For the text-containing cell, return its midpoint in [X, Y] coordinate format. 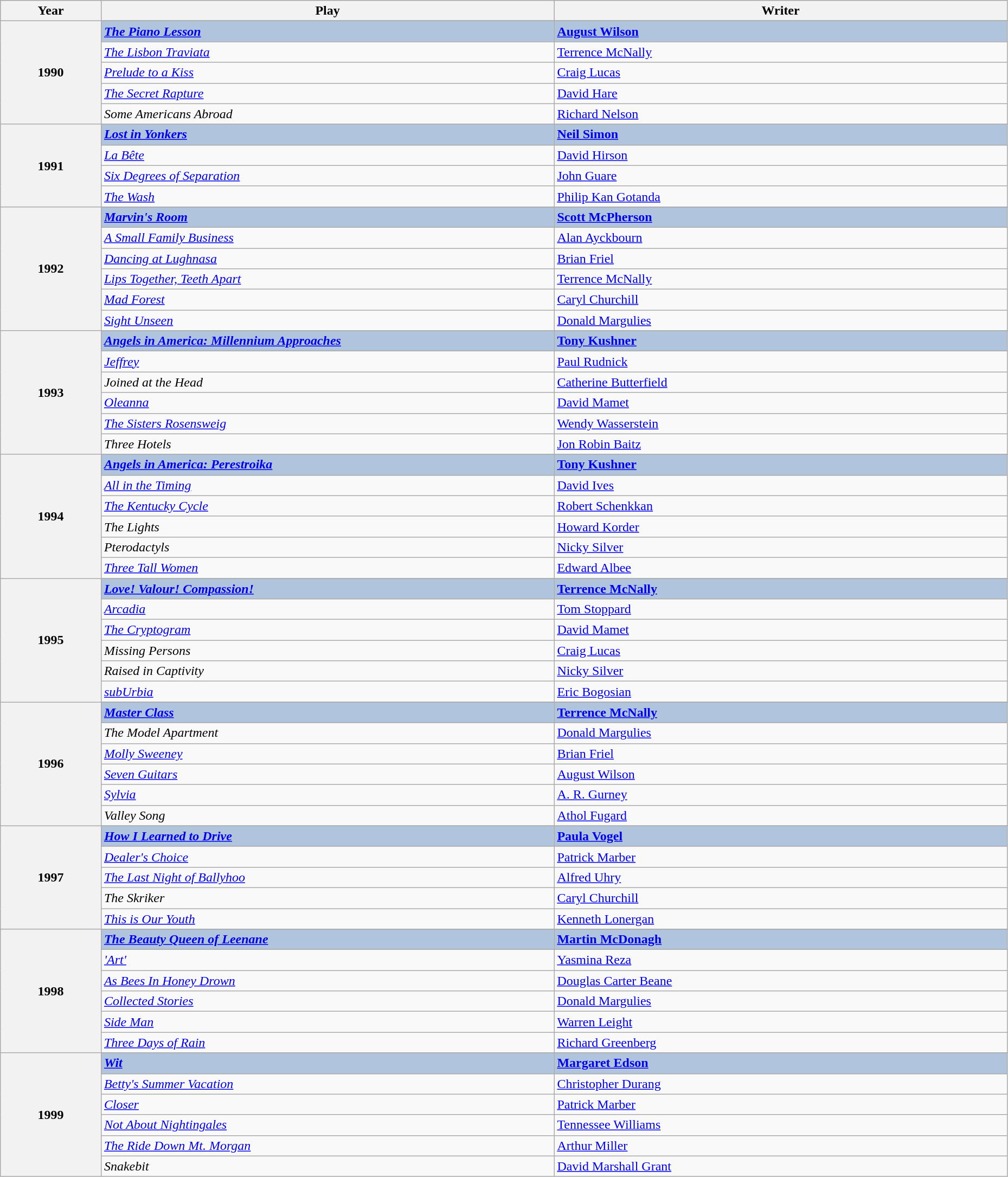
Philip Kan Gotanda [781, 196]
Tennessee Williams [781, 1125]
Paula Vogel [781, 836]
Kenneth Lonergan [781, 919]
subUrbia [328, 692]
Prelude to a Kiss [328, 73]
Richard Nelson [781, 114]
The Model Apartment [328, 733]
Master Class [328, 712]
The Lights [328, 526]
'Art' [328, 960]
Writer [781, 11]
The Cryptogram [328, 630]
Scott McPherson [781, 217]
The Wash [328, 196]
Angels in America: Millennium Approaches [328, 341]
Neil Simon [781, 134]
Edward Albee [781, 568]
Jon Robin Baitz [781, 444]
Not About Nightingales [328, 1125]
Sylvia [328, 795]
David Marshall Grant [781, 1166]
Closer [328, 1104]
Snakebit [328, 1166]
1998 [51, 991]
The Lisbon Traviata [328, 52]
Robert Schenkkan [781, 506]
Collected Stories [328, 1001]
Alan Ayckbourn [781, 237]
All in the Timing [328, 485]
La Bête [328, 155]
Wendy Wasserstein [781, 423]
The Kentucky Cycle [328, 506]
Love! Valour! Compassion! [328, 588]
David Hirson [781, 155]
Six Degrees of Separation [328, 176]
Three Tall Women [328, 568]
Catherine Butterfield [781, 382]
Marvin's Room [328, 217]
Valley Song [328, 815]
Three Hotels [328, 444]
Eric Bogosian [781, 692]
1997 [51, 877]
1994 [51, 516]
Betty's Summer Vacation [328, 1084]
Dealer's Choice [328, 857]
1999 [51, 1115]
Arthur Miller [781, 1146]
Margaret Edson [781, 1063]
John Guare [781, 176]
Pterodactyls [328, 547]
Athol Fugard [781, 815]
Year [51, 11]
1993 [51, 393]
Lips Together, Teeth Apart [328, 279]
Sight Unseen [328, 320]
The Ride Down Mt. Morgan [328, 1146]
Richard Greenberg [781, 1043]
David Ives [781, 485]
Dancing at Lughnasa [328, 259]
This is Our Youth [328, 919]
Joined at the Head [328, 382]
Raised in Captivity [328, 671]
Seven Guitars [328, 774]
1995 [51, 640]
Christopher Durang [781, 1084]
Yasmina Reza [781, 960]
The Secret Rapture [328, 93]
Tom Stoppard [781, 609]
The Beauty Queen of Leenane [328, 940]
Some Americans Abroad [328, 114]
The Last Night of Ballyhoo [328, 877]
Mad Forest [328, 300]
Arcadia [328, 609]
A. R. Gurney [781, 795]
Three Days of Rain [328, 1043]
The Skriker [328, 898]
The Sisters Rosensweig [328, 423]
Warren Leight [781, 1022]
How I Learned to Drive [328, 836]
A Small Family Business [328, 237]
Howard Korder [781, 526]
Angels in America: Perestroika [328, 465]
Wit [328, 1063]
Alfred Uhry [781, 877]
1996 [51, 764]
David Hare [781, 93]
Molly Sweeney [328, 754]
Paul Rudnick [781, 362]
Douglas Carter Beane [781, 981]
1991 [51, 165]
The Piano Lesson [328, 31]
Martin McDonagh [781, 940]
1992 [51, 268]
Jeffrey [328, 362]
Play [328, 11]
Oleanna [328, 403]
Side Man [328, 1022]
1990 [51, 73]
Lost in Yonkers [328, 134]
Missing Persons [328, 651]
As Bees In Honey Drown [328, 981]
